Output the [X, Y] coordinate of the center of the cell containing the given text.  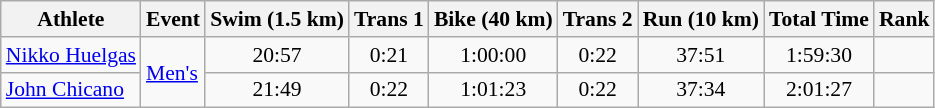
Swim (1.5 km) [277, 19]
20:57 [277, 55]
Rank [904, 19]
2:01:27 [819, 90]
Event [173, 19]
37:51 [701, 55]
Bike (40 km) [494, 19]
Total Time [819, 19]
Men's [173, 72]
John Chicano [71, 90]
37:34 [701, 90]
1:59:30 [819, 55]
1:00:00 [494, 55]
21:49 [277, 90]
Run (10 km) [701, 19]
Athlete [71, 19]
0:21 [389, 55]
1:01:23 [494, 90]
Trans 1 [389, 19]
Nikko Huelgas [71, 55]
Trans 2 [598, 19]
